Locate the cell with the specified text and output its [x, y] center coordinate. 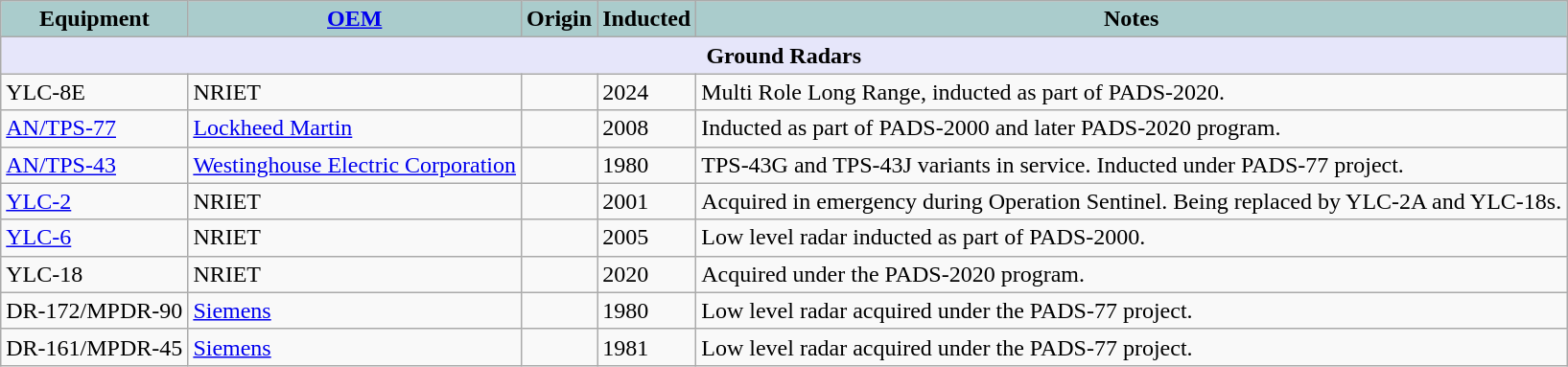
Acquired in emergency during Operation Sentinel. Being replaced by YLC-2A and YLC-18s. [1132, 201]
YLC-6 [94, 238]
Inducted as part of PADS-2000 and later PADS-2020 program. [1132, 128]
2024 [646, 92]
DR-161/MPDR-45 [94, 347]
YLC-18 [94, 274]
Westinghouse Electric Corporation [355, 165]
1981 [646, 347]
Multi Role Long Range, inducted as part of PADS-2020. [1132, 92]
Ground Radars [784, 56]
2001 [646, 201]
Notes [1132, 19]
AN/TPS-43 [94, 165]
TPS-43G and TPS-43J variants in service. Inducted under PADS-77 project. [1132, 165]
AN/TPS-77 [94, 128]
OEM [355, 19]
2005 [646, 238]
2008 [646, 128]
2020 [646, 274]
YLC-2 [94, 201]
Origin [560, 19]
YLC-8E [94, 92]
Inducted [646, 19]
Low level radar inducted as part of PADS-2000. [1132, 238]
Acquired under the PADS-2020 program. [1132, 274]
DR-172/MPDR-90 [94, 310]
Lockheed Martin [355, 128]
Equipment [94, 19]
